Find where the given text appears and provide that cell's center as (X, Y) coordinate. 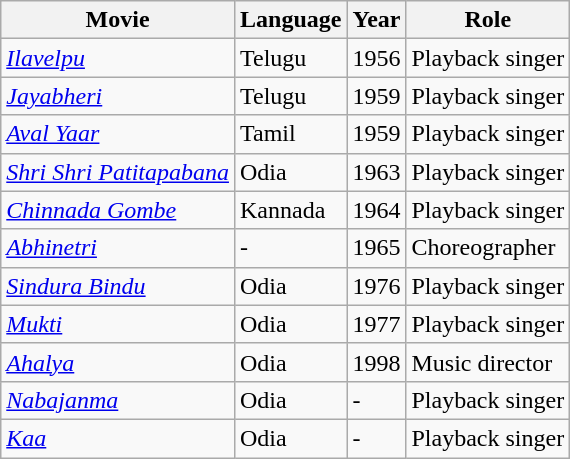
Choreographer (488, 248)
Chinnada Gombe (118, 210)
Tamil (290, 134)
Aval Yaar (118, 134)
1956 (376, 58)
Ilavelpu (118, 58)
Nabajanma (118, 400)
Shri Shri Patitapabana (118, 172)
Sindura Bindu (118, 286)
Movie (118, 20)
Ahalya (118, 362)
Mukti (118, 324)
1965 (376, 248)
1998 (376, 362)
Kannada (290, 210)
Music director (488, 362)
1964 (376, 210)
Language (290, 20)
Year (376, 20)
Kaa (118, 438)
Jayabheri (118, 96)
1977 (376, 324)
1963 (376, 172)
Abhinetri (118, 248)
1976 (376, 286)
Role (488, 20)
